Return the (x, y) coordinate for the center point of the cell that contains the specified text.  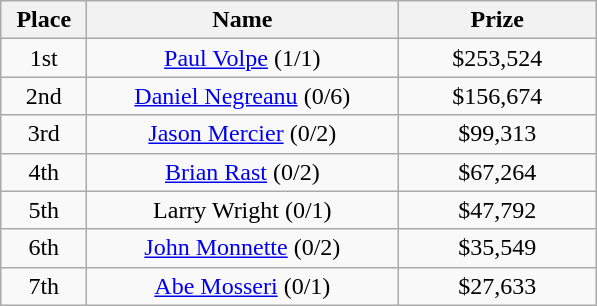
1st (44, 58)
2nd (44, 96)
$99,313 (498, 134)
3rd (44, 134)
Brian Rast (0/2) (242, 172)
7th (44, 286)
John Monnette (0/2) (242, 248)
Daniel Negreanu (0/6) (242, 96)
$156,674 (498, 96)
4th (44, 172)
Name (242, 20)
Paul Volpe (1/1) (242, 58)
Prize (498, 20)
$47,792 (498, 210)
Place (44, 20)
Abe Mosseri (0/1) (242, 286)
$67,264 (498, 172)
$253,524 (498, 58)
Jason Mercier (0/2) (242, 134)
Larry Wright (0/1) (242, 210)
5th (44, 210)
6th (44, 248)
$27,633 (498, 286)
$35,549 (498, 248)
